Detect which cell encompasses the target text, then output its (X, Y) center coordinate. 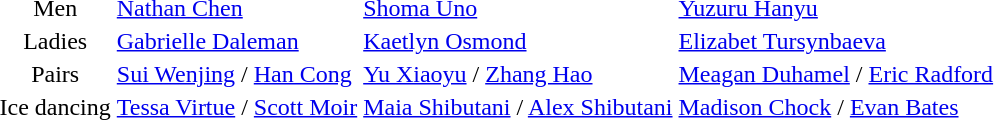
Gabrielle Daleman (236, 41)
Sui Wenjing / Han Cong (236, 74)
Yu Xiaoyu / Zhang Hao (518, 74)
Kaetlyn Osmond (518, 41)
